Return (X, Y) of the center of cell containing provided text 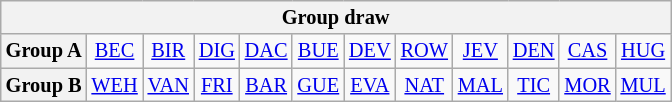
VAN (168, 85)
TIC (534, 85)
DIG (217, 51)
Group draw (336, 17)
CAS (587, 51)
Group A (44, 51)
WEH (115, 85)
NAT (424, 85)
BEC (115, 51)
MOR (587, 85)
GUE (318, 85)
FRI (217, 85)
Group B (44, 85)
BUE (318, 51)
BAR (266, 85)
MUL (644, 85)
ROW (424, 51)
HUG (644, 51)
DEV (370, 51)
DAC (266, 51)
JEV (480, 51)
BIR (168, 51)
DEN (534, 51)
MAL (480, 85)
EVA (370, 85)
